Return the [X, Y] coordinate for the center point of the cell that contains the specified text.  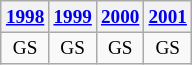
1999 [73, 17]
2001 [168, 17]
2000 [120, 17]
1998 [25, 17]
